Locate the cell with the specified text and output its [X, Y] center coordinate. 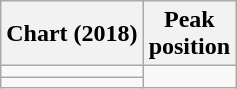
Chart (2018) [72, 34]
Peakposition [189, 34]
